Find where the given text appears and provide that cell's center as [X, Y] coordinate. 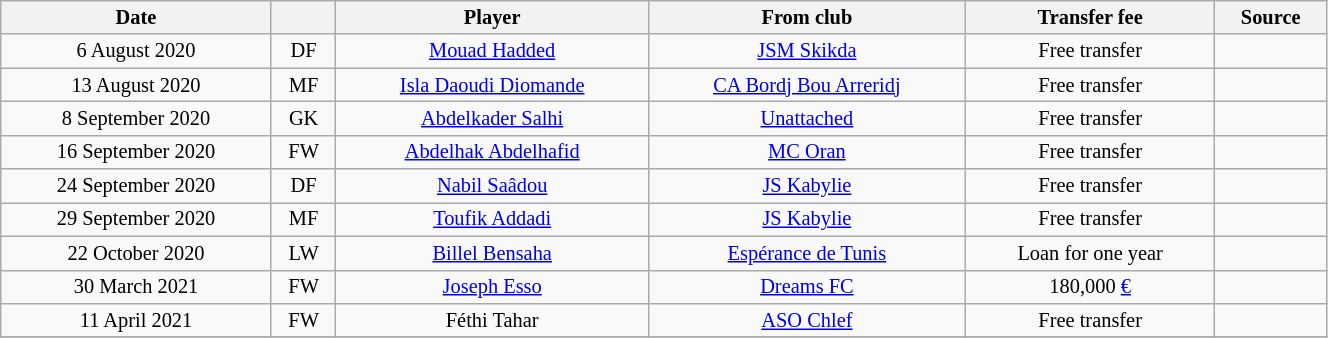
Abdelhak Abdelhafid [492, 152]
Unattached [806, 118]
6 August 2020 [136, 51]
Toufik Addadi [492, 219]
Joseph Esso [492, 287]
16 September 2020 [136, 152]
Date [136, 17]
Nabil Saâdou [492, 186]
22 October 2020 [136, 253]
Abdelkader Salhi [492, 118]
Player [492, 17]
Espérance de Tunis [806, 253]
From club [806, 17]
Dreams FC [806, 287]
GK [304, 118]
Billel Bensaha [492, 253]
CA Bordj Bou Arreridj [806, 85]
29 September 2020 [136, 219]
Isla Daoudi Diomande [492, 85]
JSM Skikda [806, 51]
11 April 2021 [136, 320]
ASO Chlef [806, 320]
24 September 2020 [136, 186]
180,000 € [1090, 287]
Loan for one year [1090, 253]
LW [304, 253]
Féthi Tahar [492, 320]
MC Oran [806, 152]
13 August 2020 [136, 85]
Mouad Hadded [492, 51]
8 September 2020 [136, 118]
Source [1271, 17]
30 March 2021 [136, 287]
Transfer fee [1090, 17]
